Determine the (x, y) coordinate at the center of the cell enclosing the given text.  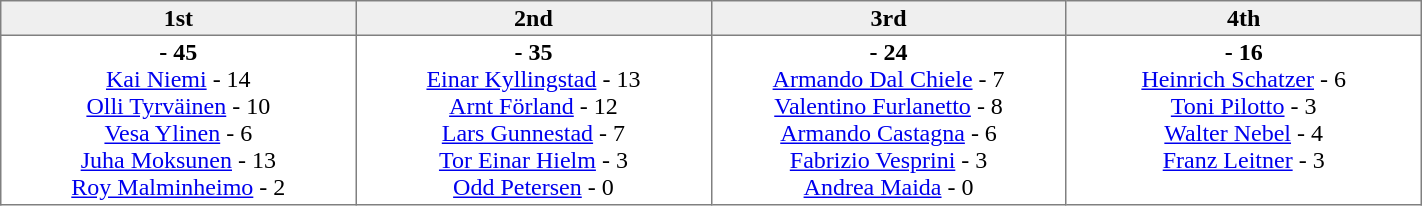
4th (1244, 18)
- 16Heinrich Schatzer - 6Toni Pilotto - 3Walter Nebel - 4Franz Leitner - 3 (1244, 120)
1st (178, 18)
- 45Kai Niemi - 14Olli Tyrväinen - 10Vesa Ylinen - 6Juha Moksunen - 13Roy Malminheimo - 2 (178, 120)
3rd (888, 18)
- 35Einar Kyllingstad - 13Arnt Förland - 12Lars Gunnestad - 7Tor Einar Hielm - 3Odd Petersen - 0 (534, 120)
- 24Armando Dal Chiele - 7Valentino Furlanetto - 8Armando Castagna - 6Fabrizio Vesprini - 3Andrea Maida - 0 (888, 120)
2nd (534, 18)
